Capture the cell that displays the provided text and extract its [x, y] central coordinate. 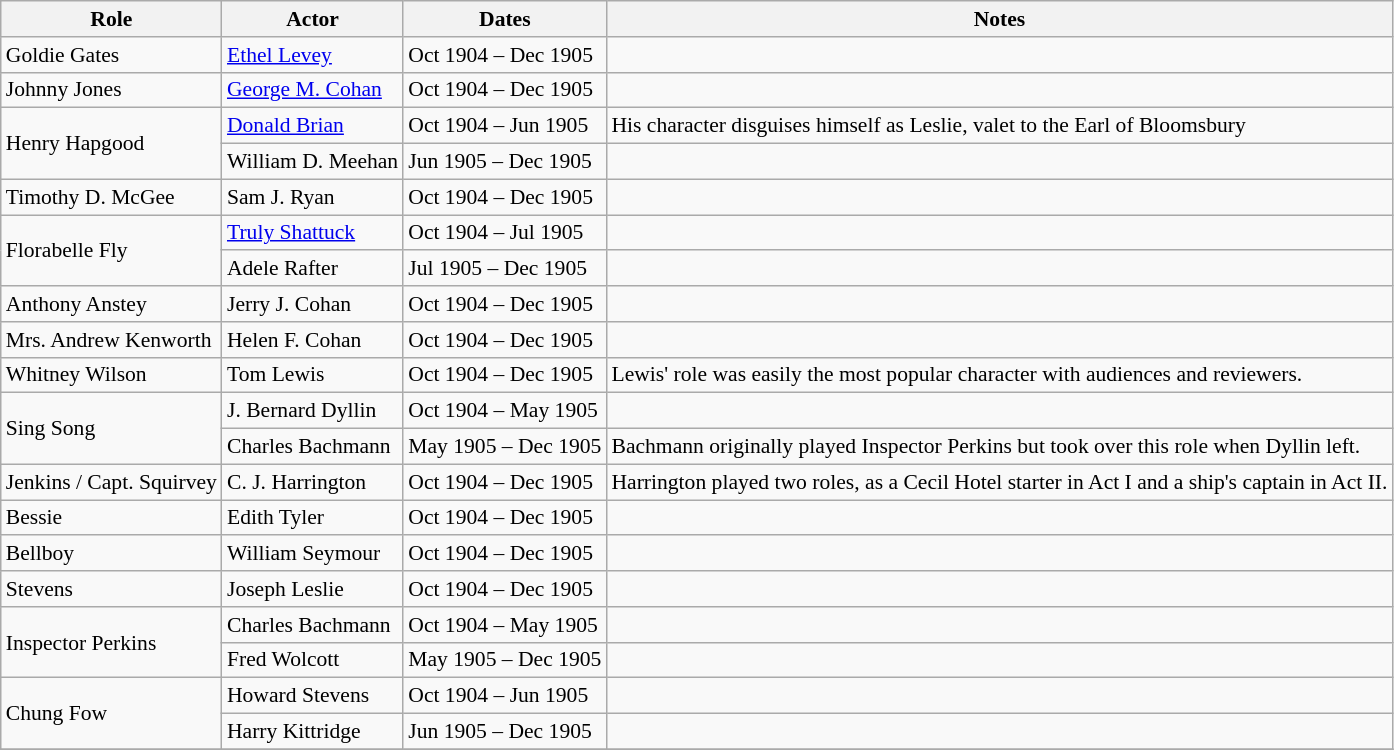
Henry Hapgood [112, 144]
Jenkins / Capt. Squirvey [112, 482]
Johnny Jones [112, 90]
Adele Rafter [312, 269]
His character disguises himself as Leslie, valet to the Earl of Bloomsbury [999, 126]
Role [112, 19]
Inspector Perkins [112, 642]
Harrington played two roles, as a Cecil Hotel starter in Act I and a ship's captain in Act II. [999, 482]
Jerry J. Cohan [312, 304]
C. J. Harrington [312, 482]
Sing Song [112, 428]
Bachmann originally played Inspector Perkins but took over this role when Dyllin left. [999, 447]
Joseph Leslie [312, 589]
Jul 1905 – Dec 1905 [504, 269]
Actor [312, 19]
Dates [504, 19]
Ethel Levey [312, 55]
Helen F. Cohan [312, 340]
Anthony Anstey [112, 304]
Harry Kittridge [312, 732]
Notes [999, 19]
Stevens [112, 589]
Chung Fow [112, 714]
Bessie [112, 518]
Edith Tyler [312, 518]
Bellboy [112, 554]
George M. Cohan [312, 90]
Donald Brian [312, 126]
Howard Stevens [312, 696]
Truly Shattuck [312, 233]
Fred Wolcott [312, 660]
Lewis' role was easily the most popular character with audiences and reviewers. [999, 375]
Goldie Gates [112, 55]
Mrs. Andrew Kenworth [112, 340]
Sam J. Ryan [312, 197]
Timothy D. McGee [112, 197]
Tom Lewis [312, 375]
William Seymour [312, 554]
Oct 1904 – Jul 1905 [504, 233]
Florabelle Fly [112, 250]
Whitney Wilson [112, 375]
J. Bernard Dyllin [312, 411]
William D. Meehan [312, 162]
